For the text-containing cell, return its midpoint in [X, Y] coordinate format. 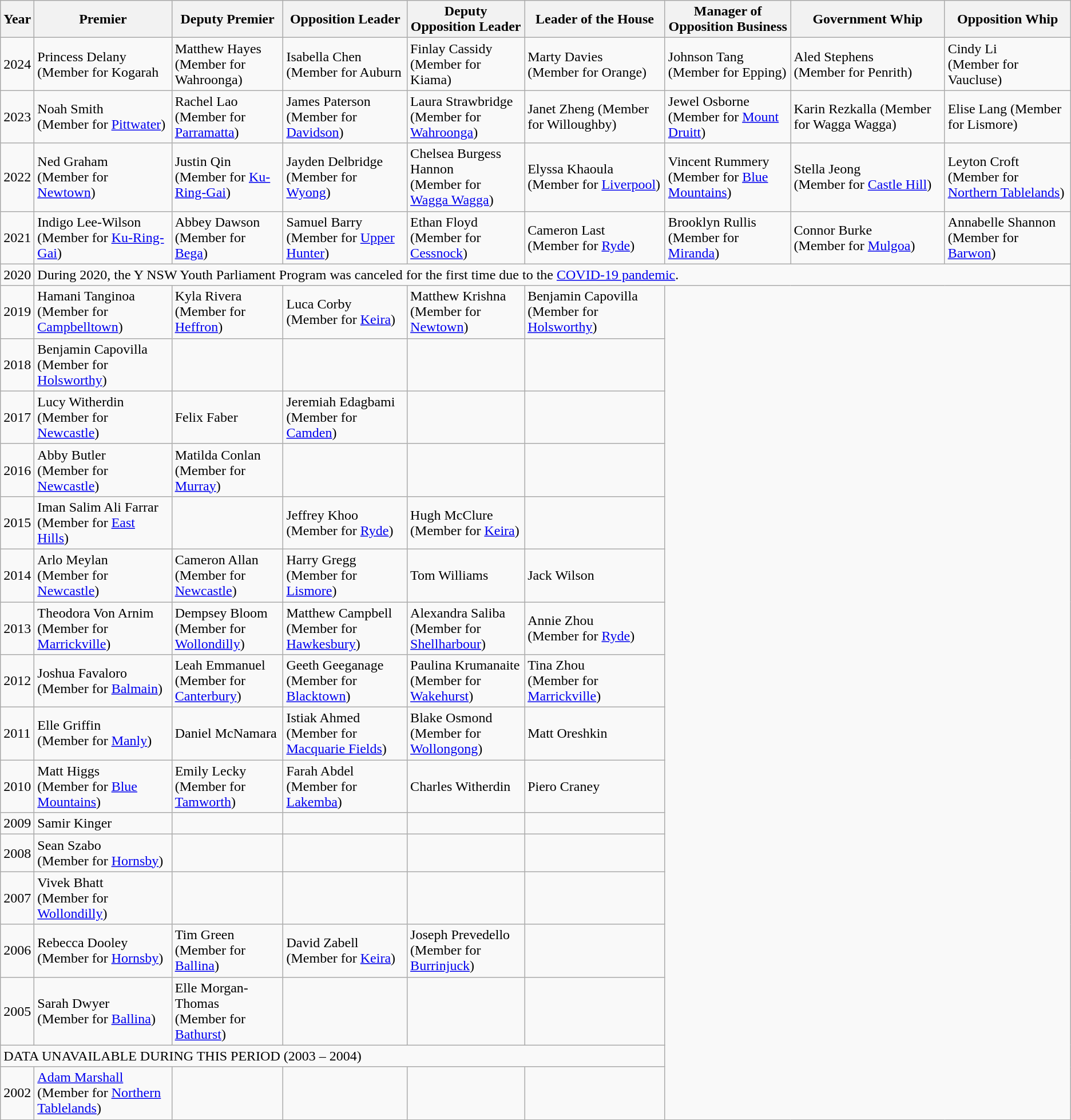
Indigo Lee-Wilson(Member for Ku-Ring-Gai) [103, 238]
Manager of Opposition Business [728, 19]
Aled Stephens(Member for Penrith) [867, 64]
2006 [17, 951]
Matilda Conlan(Member for Murray) [228, 470]
Felix Faber [228, 417]
Paulina Krumanaite(Member for Wakehurst) [466, 681]
Lucy Witherdin(Member for Newcastle) [103, 417]
Premier [103, 19]
During 2020, the Y NSW Youth Parliament Program was canceled for the first time due to the COVID-19 pandemic. [553, 275]
Elle Griffin(Member for Manly) [103, 734]
Vincent Rummery(Member for Blue Mountains) [728, 177]
2013 [17, 628]
Luca Corby(Member for Keira) [346, 312]
2017 [17, 417]
Karin Rezkalla (Member for Wagga Wagga) [867, 117]
Cindy Li(Member for Vaucluse) [1007, 64]
Dempsey Bloom(Member for Wollondilly) [228, 628]
Annabelle Shannon(Member for Barwon) [1007, 238]
Farah Abdel(Member for Lakemba) [346, 786]
DATA UNAVAILABLE DURING THIS PERIOD (2003 – 2004) [333, 1056]
2022 [17, 177]
2014 [17, 575]
Daniel McNamara [228, 734]
Alexandra Saliba(Member for Shellharbour) [466, 628]
Laura Strawbridge(Member for Wahroonga) [466, 117]
Iman Salim Ali Farrar(Member for East Hills) [103, 523]
Justin Qin(Member for Ku-Ring-Gai) [228, 177]
Matthew Krishna(Member for Newtown) [466, 312]
Hamani Tanginoa(Member for Campbelltown) [103, 312]
Chelsea Burgess Hannon(Member for Wagga Wagga) [466, 177]
Harry Gregg(Member for Lismore) [346, 575]
2008 [17, 853]
2024 [17, 64]
2012 [17, 681]
Isabella Chen(Member for Auburn [346, 64]
Tina Zhou(Member for Marrickville) [595, 681]
Arlo Meylan(Member for Newcastle) [103, 575]
Jeffrey Khoo(Member for Ryde) [346, 523]
Leyton Croft(Member for Northern Tablelands) [1007, 177]
Opposition Leader [346, 19]
Emily Lecky(Member for Tamworth) [228, 786]
Samir Kinger [103, 824]
Ned Graham(Member for Newtown) [103, 177]
Opposition Whip [1007, 19]
2009 [17, 824]
Leah Emmanuel(Member for Canterbury) [228, 681]
Rachel Lao(Member for Parramatta) [228, 117]
Rebecca Dooley(Member for Hornsby) [103, 951]
Elle Morgan-Thomas(Member for Bathurst) [228, 1011]
Matt Oreshkin [595, 734]
Cameron Allan(Member for Newcastle) [228, 575]
Sarah Dwyer(Member for Ballina) [103, 1011]
2002 [17, 1093]
2011 [17, 734]
Tim Green(Member for Ballina) [228, 951]
Deputy Opposition Leader [466, 19]
Blake Osmond(Member for Wollongong) [466, 734]
Matt Higgs(Member for Blue Mountains) [103, 786]
2005 [17, 1011]
Abby Butler(Member for Newcastle) [103, 470]
Stella Jeong(Member for Castle Hill) [867, 177]
Vivek Bhatt(Member for Wollondilly) [103, 898]
Jewel Osborne(Member for Mount Druitt) [728, 117]
Theodora Von Arnim(Member for Marrickville) [103, 628]
2016 [17, 470]
2018 [17, 365]
Government Whip [867, 19]
2020 [17, 275]
Johnson Tang(Member for Epping) [728, 64]
Sean Szabo(Member for Hornsby) [103, 853]
Jeremiah Edagbami(Member for Camden) [346, 417]
Jayden Delbridge(Member for Wyong) [346, 177]
Cameron Last(Member for Ryde) [595, 238]
Connor Burke(Member for Mulgoa) [867, 238]
Janet Zheng (Member for Willoughby) [595, 117]
Joseph Prevedello(Member for Burrinjuck) [466, 951]
Princess Delany(Member for Kogarah [103, 64]
Tom Williams [466, 575]
Brooklyn Rullis(Member for Miranda) [728, 238]
2007 [17, 898]
Deputy Premier [228, 19]
Finlay Cassidy(Member for Kiama) [466, 64]
Hugh McClure(Member for Keira) [466, 523]
Adam Marshall(Member for Northern Tablelands) [103, 1093]
Istiak Ahmed(Member for Macquarie Fields) [346, 734]
Abbey Dawson(Member for Bega) [228, 238]
Samuel Barry(Member for Upper Hunter) [346, 238]
Kyla Rivera(Member for Heffron) [228, 312]
James Paterson(Member for Davidson) [346, 117]
Elyssa Khaoula(Member for Liverpool) [595, 177]
2010 [17, 786]
Annie Zhou(Member for Ryde) [595, 628]
Ethan Floyd(Member for Cessnock) [466, 238]
Piero Craney [595, 786]
David Zabell(Member for Keira) [346, 951]
Leader of the House [595, 19]
Year [17, 19]
Geeth Geeganage(Member for Blacktown) [346, 681]
Charles Witherdin [466, 786]
Marty Davies(Member for Orange) [595, 64]
2023 [17, 117]
2021 [17, 238]
2015 [17, 523]
Elise Lang (Member for Lismore) [1007, 117]
Noah Smith(Member for Pittwater) [103, 117]
Matthew Hayes(Member for Wahroonga) [228, 64]
Matthew Campbell(Member for Hawkesbury) [346, 628]
Joshua Favaloro(Member for Balmain) [103, 681]
2019 [17, 312]
Jack Wilson [595, 575]
